From the cell containing the given text, extract its center point as [x, y] coordinate. 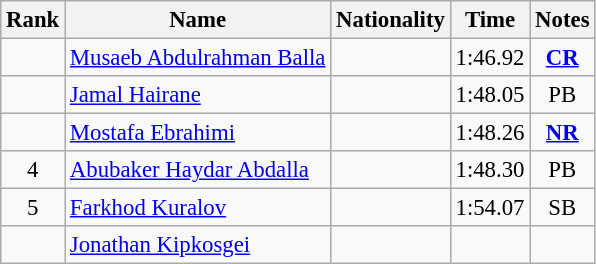
5 [33, 208]
Farkhod Kuralov [198, 208]
Jonathan Kipkosgei [198, 245]
CR [562, 58]
1:46.92 [490, 58]
NR [562, 133]
4 [33, 170]
Rank [33, 20]
Notes [562, 20]
Nationality [390, 20]
1:48.26 [490, 133]
Musaeb Abdulrahman Balla [198, 58]
Abubaker Haydar Abdalla [198, 170]
SB [562, 208]
Mostafa Ebrahimi [198, 133]
1:54.07 [490, 208]
1:48.30 [490, 170]
Name [198, 20]
1:48.05 [490, 95]
Time [490, 20]
Jamal Hairane [198, 95]
